Detect which cell encompasses the target text, then output its [X, Y] center coordinate. 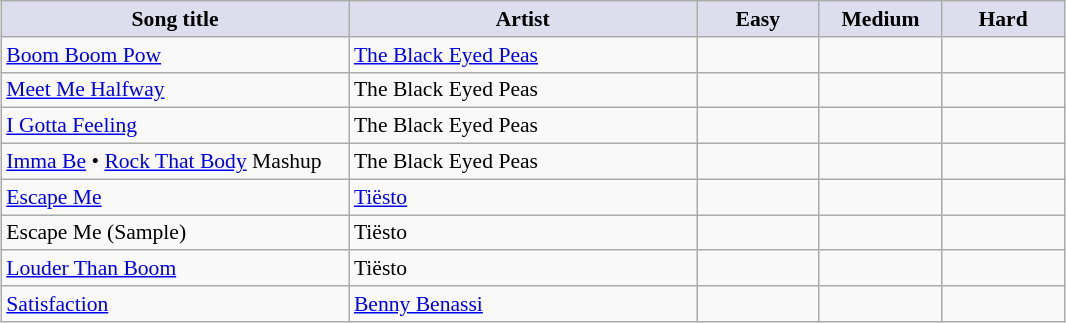
Song title [175, 19]
Easy [758, 19]
Artist [523, 19]
Hard [1004, 19]
I Gotta Feeling [175, 126]
Meet Me Halfway [175, 90]
Medium [880, 19]
Louder Than Boom [175, 268]
Boom Boom Pow [175, 54]
Escape Me (Sample) [175, 232]
Escape Me [175, 197]
Imma Be • Rock That Body Mashup [175, 161]
Benny Benassi [523, 304]
Satisfaction [175, 304]
